Determine the [x, y] coordinate at the center of the cell enclosing the given text.  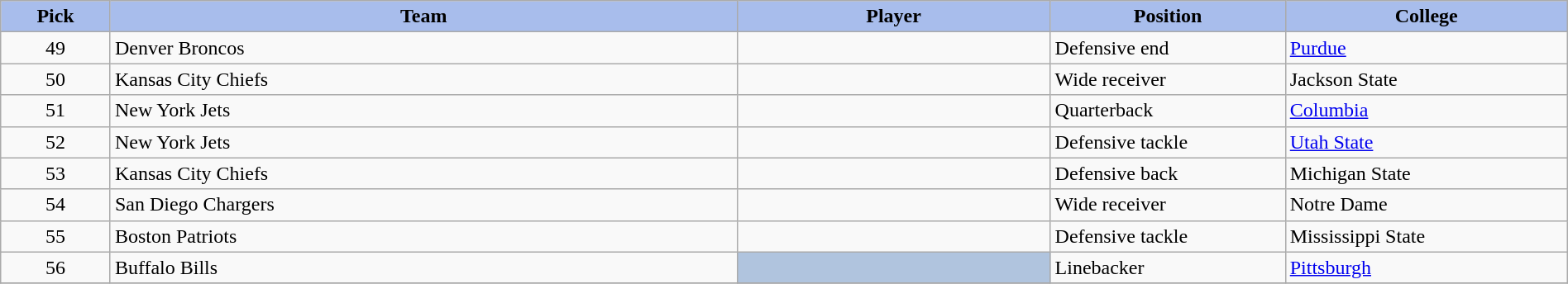
College [1426, 17]
Defensive back [1168, 173]
51 [56, 111]
San Diego Chargers [423, 205]
Buffalo Bills [423, 267]
Denver Broncos [423, 48]
Linebacker [1168, 267]
Pittsburgh [1426, 267]
Utah State [1426, 142]
52 [56, 142]
Pick [56, 17]
53 [56, 173]
Columbia [1426, 111]
55 [56, 236]
56 [56, 267]
Notre Dame [1426, 205]
Jackson State [1426, 79]
54 [56, 205]
50 [56, 79]
Michigan State [1426, 173]
Boston Patriots [423, 236]
Defensive end [1168, 48]
Position [1168, 17]
Team [423, 17]
49 [56, 48]
Player [893, 17]
Quarterback [1168, 111]
Mississippi State [1426, 236]
Purdue [1426, 48]
